Identify which cell holds the provided text, then report its [x, y] central coordinate. 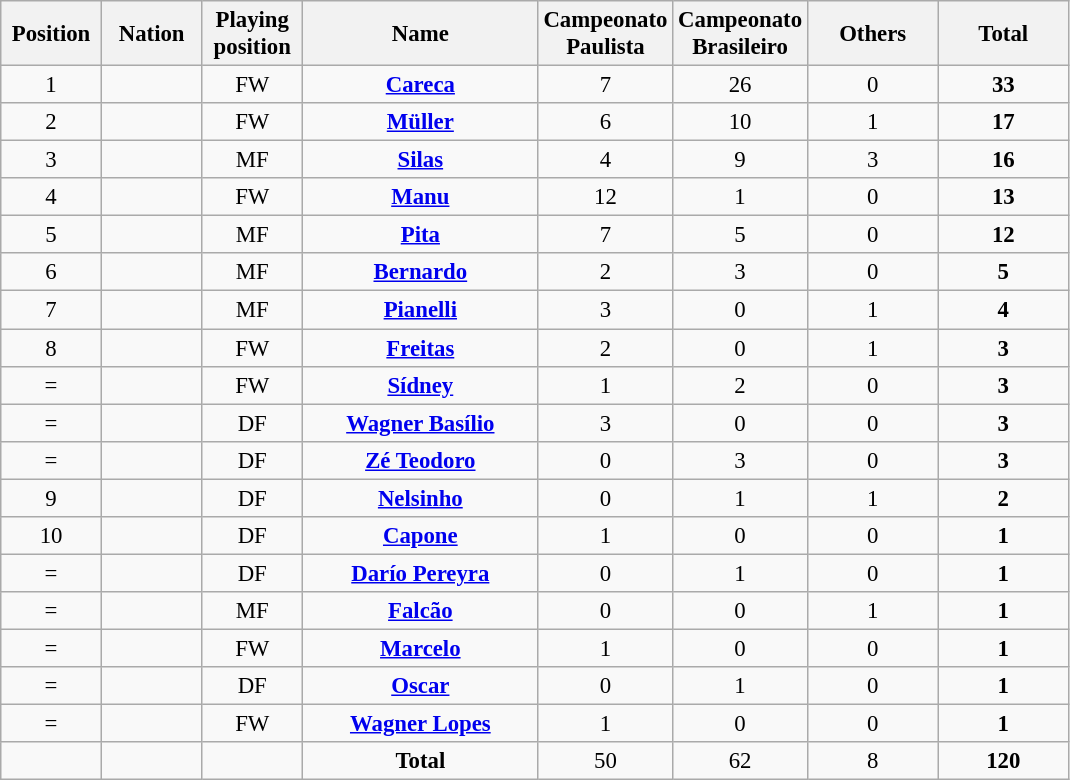
33 [1004, 85]
Position [52, 34]
Falcão [421, 611]
Pianelli [421, 310]
Sídney [421, 385]
50 [606, 761]
Others [872, 34]
Wagner Basílio [421, 423]
120 [1004, 761]
16 [1004, 160]
Manu [421, 197]
17 [1004, 122]
Pita [421, 235]
Name [421, 34]
13 [1004, 197]
Freitas [421, 348]
Zé Teodoro [421, 460]
62 [740, 761]
Müller [421, 122]
Oscar [421, 686]
Bernardo [421, 273]
Silas [421, 160]
Wagner Lopes [421, 724]
Darío Pereyra [421, 573]
Careca [421, 85]
Nation [152, 34]
Capone [421, 536]
Marcelo [421, 648]
Nelsinho [421, 498]
Campeonato Paulista [606, 34]
Campeonato Brasileiro [740, 34]
26 [740, 85]
Playing position [252, 34]
